Detect which cell encompasses the target text, then output its (x, y) center coordinate. 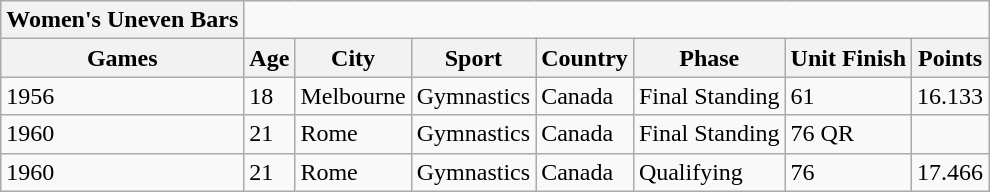
76 (848, 172)
Country (585, 58)
Qualifying (709, 172)
Points (950, 58)
1956 (122, 96)
Age (270, 58)
Unit Finish (848, 58)
Melbourne (353, 96)
17.466 (950, 172)
16.133 (950, 96)
61 (848, 96)
Sport (473, 58)
City (353, 58)
18 (270, 96)
Women's Uneven Bars (122, 20)
Phase (709, 58)
76 QR (848, 134)
Games (122, 58)
